Output the [x, y] coordinate of the center of the cell containing the given text.  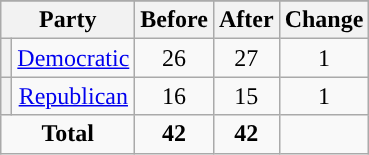
After [246, 20]
16 [174, 96]
Democratic [74, 58]
Before [174, 20]
Total [68, 134]
Republican [74, 96]
15 [246, 96]
27 [246, 58]
26 [174, 58]
Party [68, 20]
Change [324, 20]
